Locate the cell with the specified text and output its [x, y] center coordinate. 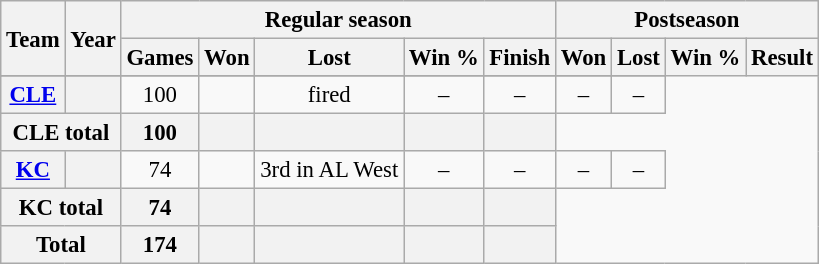
CLE [33, 95]
Result [782, 58]
KC total [61, 208]
Year [93, 38]
Postseason [686, 20]
Team [33, 38]
Finish [520, 58]
CLE total [61, 133]
KC [33, 170]
fired [330, 95]
Games [160, 58]
Total [61, 245]
Regular season [338, 20]
174 [160, 245]
3rd in AL West [330, 170]
